Identify which cell holds the provided text, then report its (x, y) central coordinate. 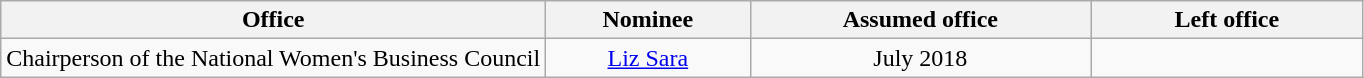
Chairperson of the National Women's Business Council (274, 58)
Assumed office (920, 20)
July 2018 (920, 58)
Left office (1228, 20)
Nominee (648, 20)
Office (274, 20)
Liz Sara (648, 58)
